Return the (X, Y) coordinate for the center point of the cell that contains the specified text.  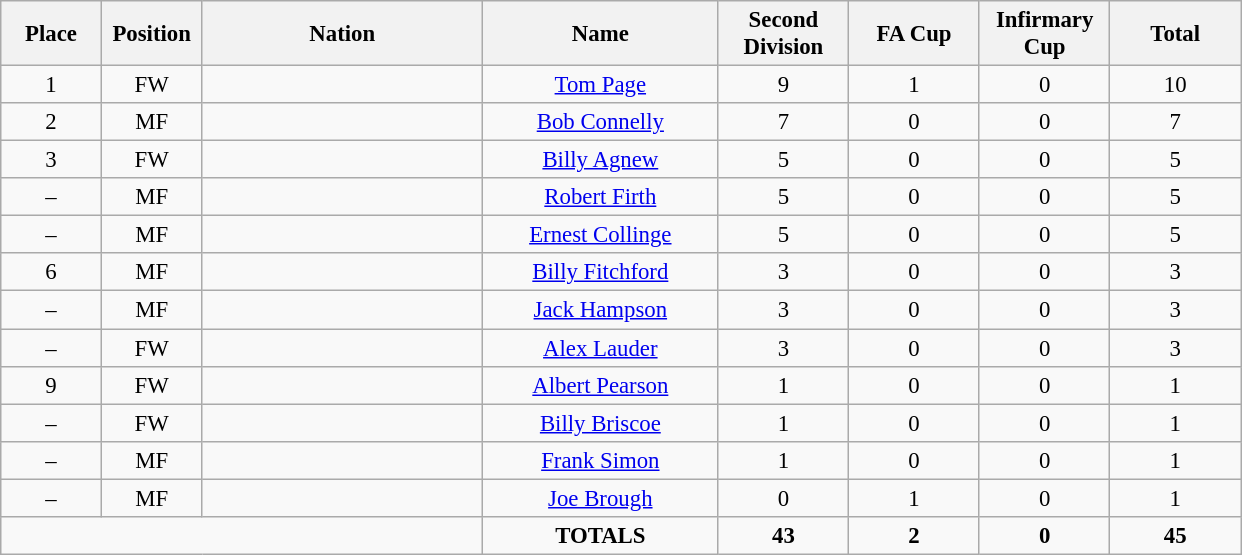
Ernest Collinge (601, 235)
Frank Simon (601, 460)
Jack Hampson (601, 310)
TOTALS (601, 536)
Nation (342, 34)
Name (601, 34)
Place (52, 34)
Second Division (784, 34)
10 (1176, 85)
Joe Brough (601, 498)
Tom Page (601, 85)
Alex Lauder (601, 348)
Billy Agnew (601, 160)
Position (152, 34)
Albert Pearson (601, 385)
6 (52, 273)
Infirmary Cup (1044, 34)
Robert Firth (601, 197)
FA Cup (914, 34)
43 (784, 536)
Bob Connelly (601, 122)
Billy Briscoe (601, 423)
45 (1176, 536)
Total (1176, 34)
Billy Fitchford (601, 273)
